For the text-containing cell, return its midpoint in [X, Y] coordinate format. 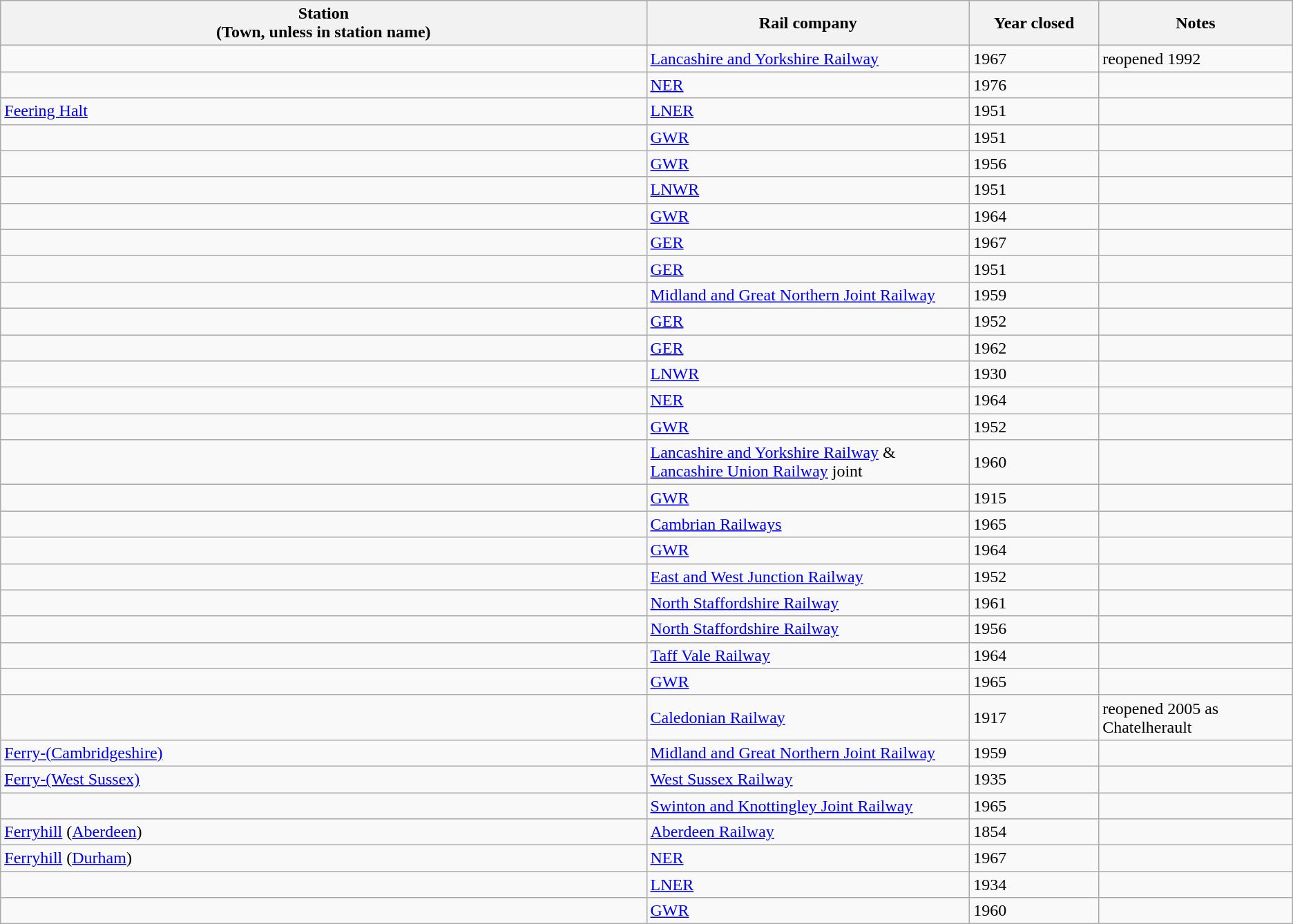
Rail company [808, 23]
Ferryhill (Durham) [323, 858]
Caledonian Railway [808, 717]
1962 [1035, 347]
Station(Town, unless in station name) [323, 23]
Aberdeen Railway [808, 832]
1961 [1035, 603]
Taff Vale Railway [808, 655]
1917 [1035, 717]
1930 [1035, 374]
East and West Junction Railway [808, 577]
Feering Halt [323, 111]
Lancashire and Yorkshire Railway [808, 59]
1935 [1035, 779]
1934 [1035, 885]
Lancashire and Yorkshire Railway & Lancashire Union Railway joint [808, 463]
West Sussex Railway [808, 779]
1976 [1035, 85]
Notes [1196, 23]
Ferry-(West Sussex) [323, 779]
1854 [1035, 832]
Year closed [1035, 23]
1915 [1035, 498]
Ferryhill (Aberdeen) [323, 832]
Swinton and Knottingley Joint Railway [808, 806]
reopened 1992 [1196, 59]
reopened 2005 as Chatelherault [1196, 717]
Ferry-(Cambridgeshire) [323, 753]
Cambrian Railways [808, 524]
